Search for the cell housing the specified text and yield its (X, Y) center coordinate. 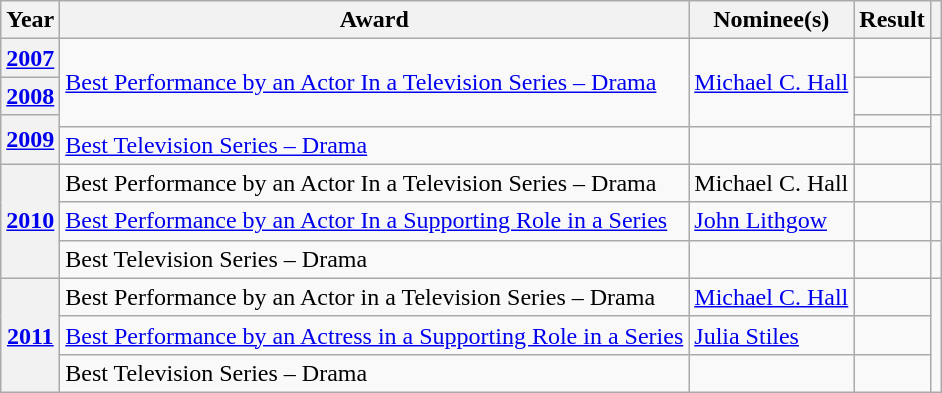
Result (892, 20)
John Lithgow (772, 221)
2008 (30, 96)
Best Performance by an Actress in a Supporting Role in a Series (374, 335)
2009 (30, 140)
Julia Stiles (772, 335)
Nominee(s) (772, 20)
Best Performance by an Actor in a Television Series – Drama (374, 297)
2007 (30, 58)
Best Performance by an Actor In a Supporting Role in a Series (374, 221)
Award (374, 20)
Year (30, 20)
2010 (30, 221)
2011 (30, 335)
